Scan for the cell matching the given text and deliver its [X, Y] coordinate at center. 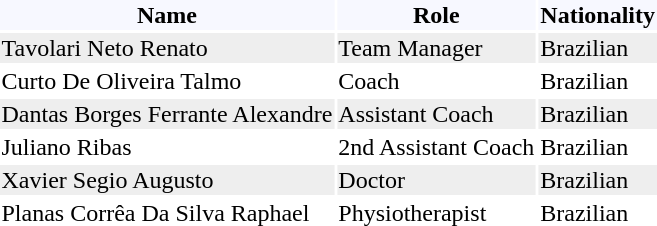
Coach [436, 81]
Doctor [436, 180]
Dantas Borges Ferrante Alexandre [167, 114]
Juliano Ribas [167, 147]
Curto De Oliveira Talmo [167, 81]
Assistant Coach [436, 114]
Tavolari Neto Renato [167, 48]
Team Manager [436, 48]
Role [436, 15]
Name [167, 15]
2nd Assistant Coach [436, 147]
Xavier Segio Augusto [167, 180]
Nationality [598, 15]
